Return (X, Y) of the center of cell containing provided text 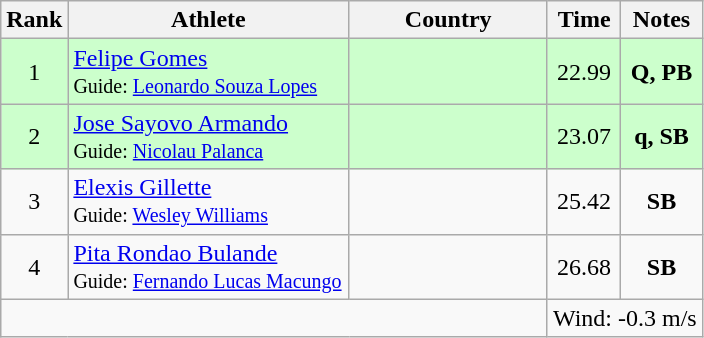
2 (34, 136)
Time (584, 20)
Elexis GilletteGuide: Wesley Williams (208, 202)
1 (34, 72)
22.99 (584, 72)
3 (34, 202)
Pita Rondao BulandeGuide: Fernando Lucas Macungo (208, 266)
26.68 (584, 266)
Rank (34, 20)
23.07 (584, 136)
Felipe GomesGuide: Leonardo Souza Lopes (208, 72)
Notes (662, 20)
Jose Sayovo ArmandoGuide: Nicolau Palanca (208, 136)
4 (34, 266)
Wind: -0.3 m/s (624, 318)
Athlete (208, 20)
Q, PB (662, 72)
25.42 (584, 202)
q, SB (662, 136)
Country (448, 20)
